Detect which cell encompasses the target text, then output its (x, y) center coordinate. 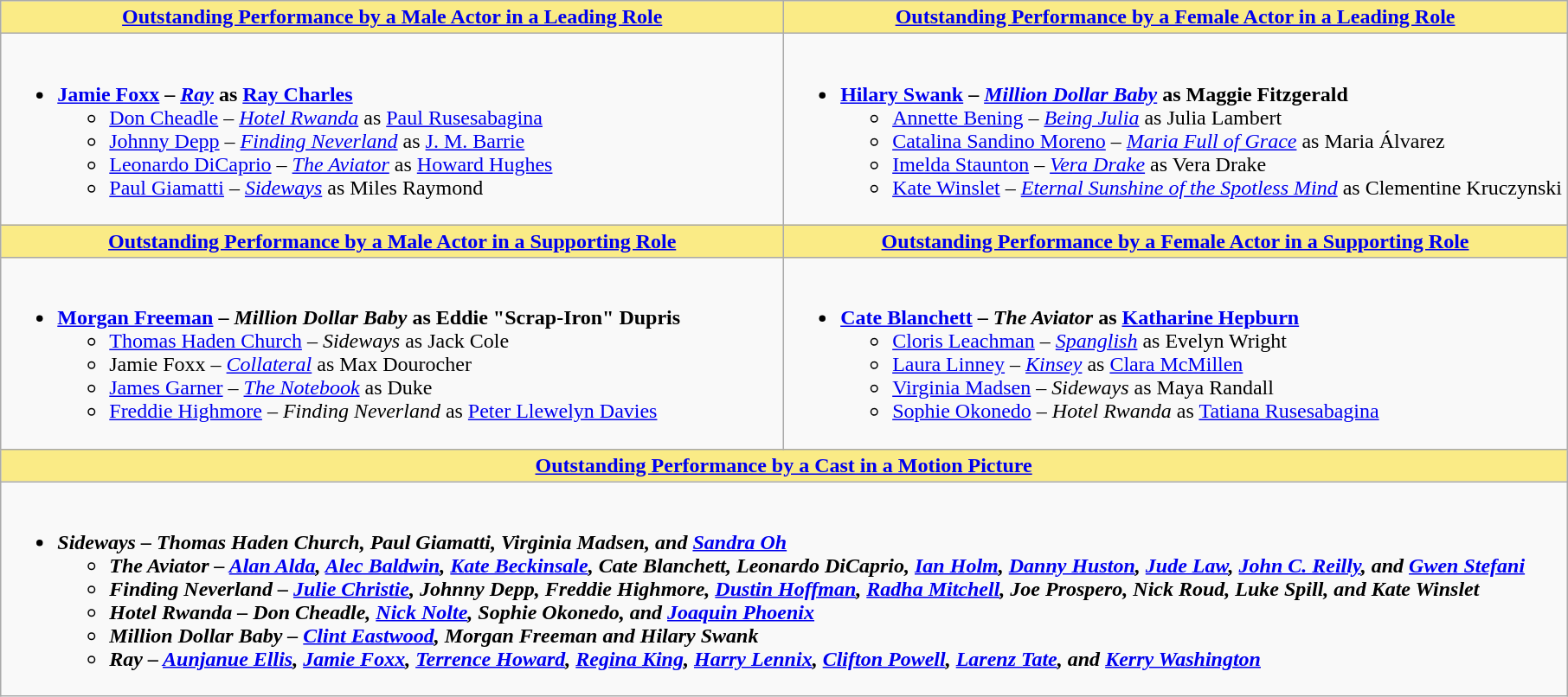
Outstanding Performance by a Male Actor in a Leading Role (393, 17)
Outstanding Performance by a Male Actor in a Supporting Role (393, 241)
Outstanding Performance by a Cast in a Motion Picture (784, 465)
Outstanding Performance by a Female Actor in a Supporting Role (1175, 241)
Outstanding Performance by a Female Actor in a Leading Role (1175, 17)
